Find where the given text appears and provide that cell's center as [X, Y] coordinate. 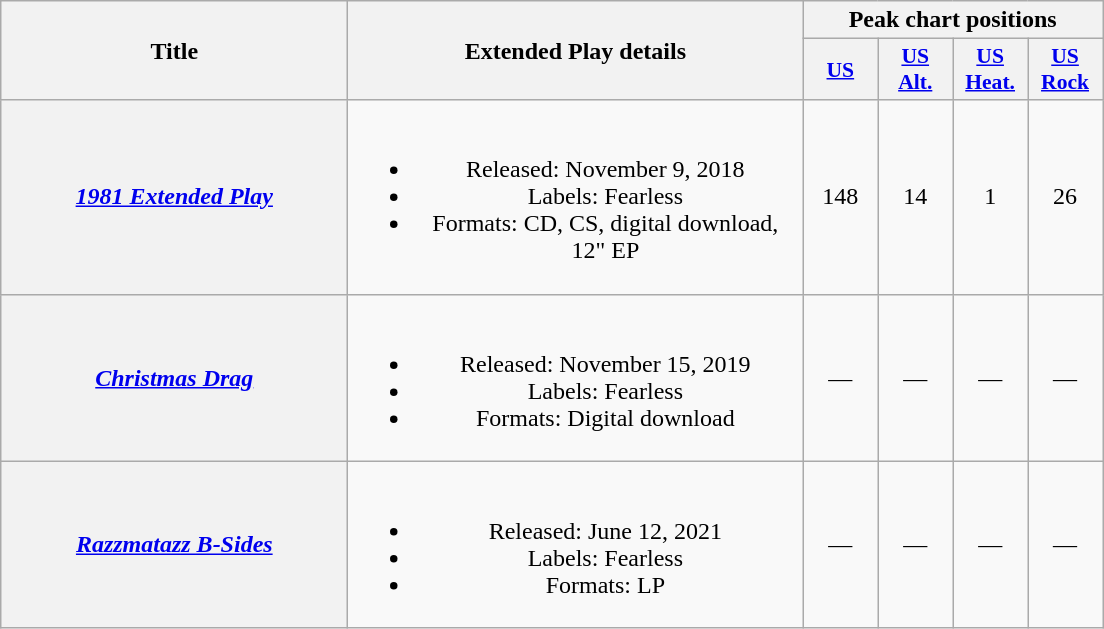
Title [174, 50]
USAlt. [916, 70]
Released: November 9, 2018Labels: FearlessFormats: CD, CS, digital download, 12" EP [576, 197]
Released: June 12, 2021Labels: FearlessFormats: LP [576, 544]
1 [990, 197]
148 [840, 197]
Extended Play details [576, 50]
Christmas Drag [174, 378]
14 [916, 197]
26 [1066, 197]
Razzmatazz B-Sides [174, 544]
Peak chart positions [953, 20]
USRock [1066, 70]
Released: November 15, 2019Labels: FearlessFormats: Digital download [576, 378]
US [840, 70]
USHeat. [990, 70]
1981 Extended Play [174, 197]
